From the cell containing the given text, extract its center point as (x, y) coordinate. 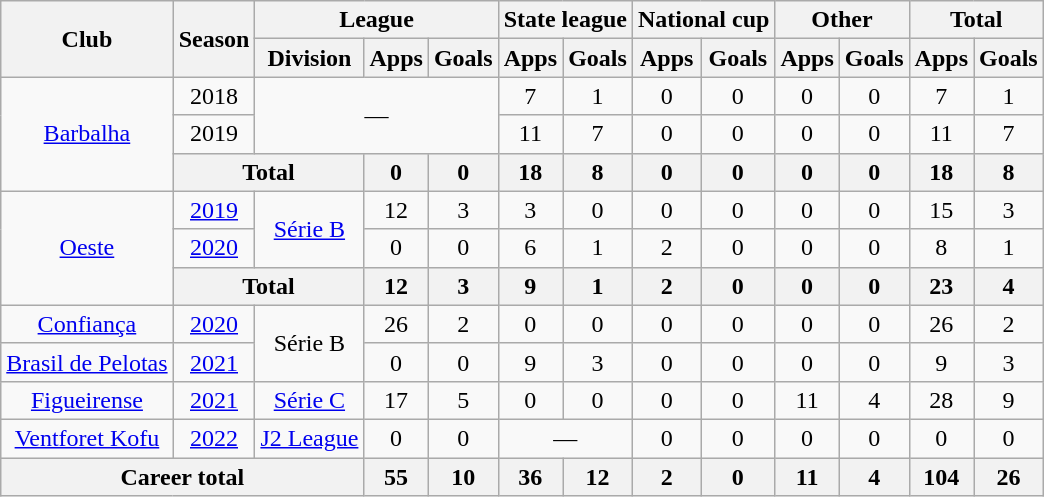
55 (396, 477)
Club (87, 39)
Oeste (87, 248)
Ventforet Kofu (87, 438)
23 (941, 286)
Other (842, 20)
Série C (310, 400)
6 (530, 248)
Confiança (87, 324)
17 (396, 400)
10 (463, 477)
Figueirense (87, 400)
2022 (214, 438)
Brasil de Pelotas (87, 362)
Division (310, 58)
28 (941, 400)
J2 League (310, 438)
2018 (214, 96)
National cup (703, 20)
5 (463, 400)
104 (941, 477)
Season (214, 39)
League (376, 20)
State league (565, 20)
36 (530, 477)
Barbalha (87, 134)
15 (941, 210)
Career total (182, 477)
